Provide the (X, Y) coordinate of the cell's center where the given text is located.  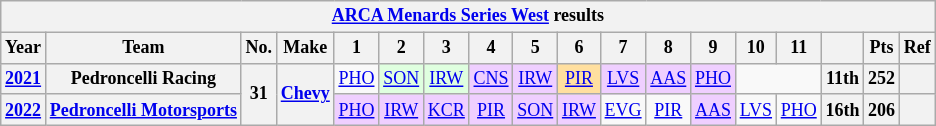
6 (580, 48)
KCR (446, 110)
10 (756, 48)
1 (356, 48)
5 (536, 48)
Pedroncelli Motorsports (143, 110)
Ref (917, 48)
Chevy (305, 94)
11 (798, 48)
4 (491, 48)
EVG (623, 110)
8 (668, 48)
3 (446, 48)
ARCA Menards Series West results (468, 16)
Team (143, 48)
16th (842, 110)
CNS (491, 78)
2022 (24, 110)
252 (882, 78)
7 (623, 48)
206 (882, 110)
No. (258, 48)
11th (842, 78)
2 (402, 48)
9 (714, 48)
31 (258, 94)
Pts (882, 48)
Year (24, 48)
Make (305, 48)
Pedroncelli Racing (143, 78)
2021 (24, 78)
